Provide the [x, y] coordinate of the cell's center where the given text is located.  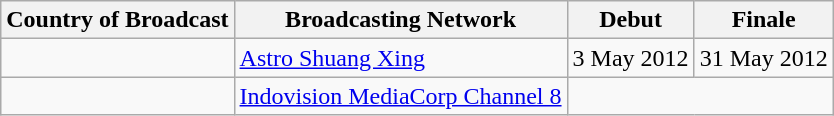
Astro Shuang Xing [400, 58]
3 May 2012 [630, 58]
Debut [630, 20]
Country of Broadcast [118, 20]
31 May 2012 [764, 58]
Broadcasting Network [400, 20]
Indovision MediaCorp Channel 8 [400, 96]
Finale [764, 20]
